For the text-containing cell, return its midpoint in [X, Y] coordinate format. 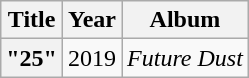
"25" [32, 58]
Future Dust [186, 58]
Album [186, 20]
Title [32, 20]
2019 [92, 58]
Year [92, 20]
